Pinpoint the cell where the given text exists, returning its (x, y) midpoint coordinate. 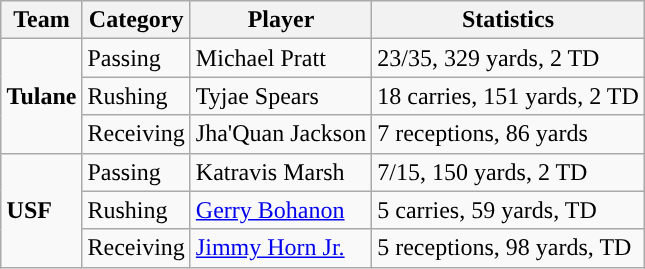
Katravis Marsh (280, 172)
USF (42, 210)
5 receptions, 98 yards, TD (508, 248)
Jha'Quan Jackson (280, 134)
Gerry Bohanon (280, 210)
18 carries, 151 yards, 2 TD (508, 96)
Team (42, 20)
Jimmy Horn Jr. (280, 248)
Category (136, 20)
Tulane (42, 96)
Tyjae Spears (280, 96)
23/35, 329 yards, 2 TD (508, 58)
7 receptions, 86 yards (508, 134)
5 carries, 59 yards, TD (508, 210)
7/15, 150 yards, 2 TD (508, 172)
Player (280, 20)
Michael Pratt (280, 58)
Statistics (508, 20)
